Locate the cell with the specified text and output its (X, Y) center coordinate. 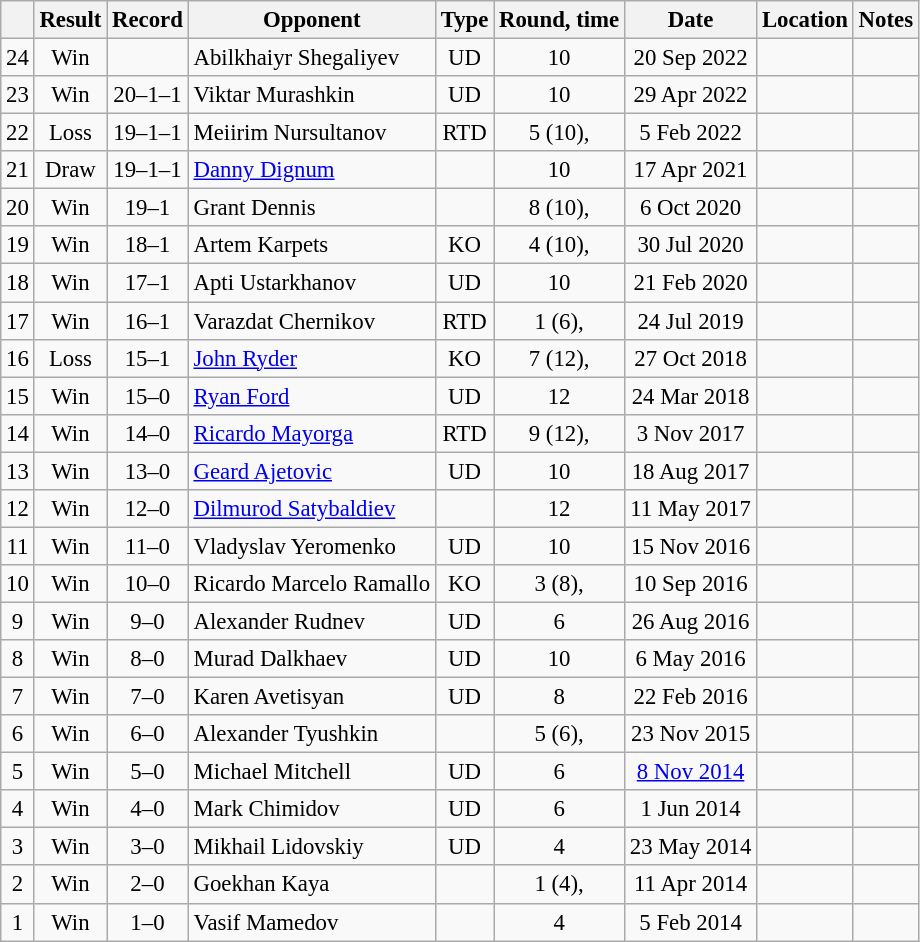
5 (6), (560, 734)
11–0 (148, 546)
11 Apr 2014 (691, 885)
5 (18, 772)
23 Nov 2015 (691, 734)
Karen Avetisyan (312, 697)
17–1 (148, 283)
1 Jun 2014 (691, 809)
5–0 (148, 772)
3 (8), (560, 584)
3–0 (148, 847)
8 (10), (560, 208)
5 Feb 2022 (691, 133)
Type (464, 20)
Ricardo Marcelo Ramallo (312, 584)
5 (10), (560, 133)
Varazdat Chernikov (312, 321)
3 Nov 2017 (691, 433)
16 (18, 358)
Geard Ajetovic (312, 471)
Mark Chimidov (312, 809)
9 (18, 621)
Meiirim Nursultanov (312, 133)
Murad Dalkhaev (312, 659)
Record (148, 20)
21 Feb 2020 (691, 283)
Ricardo Mayorga (312, 433)
Mikhail Lidovskiy (312, 847)
Danny Dignum (312, 170)
30 Jul 2020 (691, 245)
Alexander Rudnev (312, 621)
9–0 (148, 621)
Round, time (560, 20)
7 (12), (560, 358)
22 Feb 2016 (691, 697)
4–0 (148, 809)
18–1 (148, 245)
19 (18, 245)
20 (18, 208)
12–0 (148, 509)
Vladyslav Yeromenko (312, 546)
Goekhan Kaya (312, 885)
23 May 2014 (691, 847)
7–0 (148, 697)
15 (18, 396)
18 (18, 283)
14–0 (148, 433)
8 Nov 2014 (691, 772)
Notes (886, 20)
21 (18, 170)
Abilkhaiyr Shegaliyev (312, 58)
Ryan Ford (312, 396)
Opponent (312, 20)
15 Nov 2016 (691, 546)
6–0 (148, 734)
13–0 (148, 471)
20 Sep 2022 (691, 58)
20–1–1 (148, 95)
17 (18, 321)
John Ryder (312, 358)
26 Aug 2016 (691, 621)
13 (18, 471)
19–1 (148, 208)
18 Aug 2017 (691, 471)
27 Oct 2018 (691, 358)
14 (18, 433)
Location (806, 20)
2–0 (148, 885)
24 Jul 2019 (691, 321)
Date (691, 20)
11 May 2017 (691, 509)
11 (18, 546)
24 (18, 58)
Dilmurod Satybaldiev (312, 509)
15–0 (148, 396)
1 (4), (560, 885)
10–0 (148, 584)
6 Oct 2020 (691, 208)
16–1 (148, 321)
22 (18, 133)
1 (6), (560, 321)
1 (18, 922)
Grant Dennis (312, 208)
2 (18, 885)
Michael Mitchell (312, 772)
23 (18, 95)
9 (12), (560, 433)
8–0 (148, 659)
4 (10), (560, 245)
Draw (70, 170)
29 Apr 2022 (691, 95)
10 Sep 2016 (691, 584)
Artem Karpets (312, 245)
1–0 (148, 922)
5 Feb 2014 (691, 922)
15–1 (148, 358)
24 Mar 2018 (691, 396)
Result (70, 20)
17 Apr 2021 (691, 170)
7 (18, 697)
Apti Ustarkhanov (312, 283)
6 May 2016 (691, 659)
3 (18, 847)
Vasif Mamedov (312, 922)
Alexander Tyushkin (312, 734)
Viktar Murashkin (312, 95)
